Capture the cell that displays the provided text and extract its [X, Y] central coordinate. 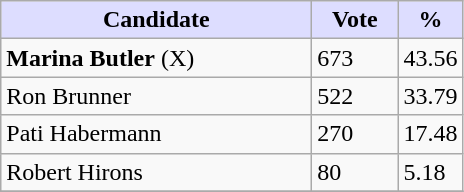
270 [355, 134]
Ron Brunner [156, 96]
33.79 [430, 96]
Marina Butler (X) [156, 58]
Robert Hirons [156, 172]
522 [355, 96]
80 [355, 172]
17.48 [430, 134]
Pati Habermann [156, 134]
5.18 [430, 172]
673 [355, 58]
43.56 [430, 58]
Candidate [156, 20]
% [430, 20]
Vote [355, 20]
